Locate the cell with the specified text and output its [X, Y] center coordinate. 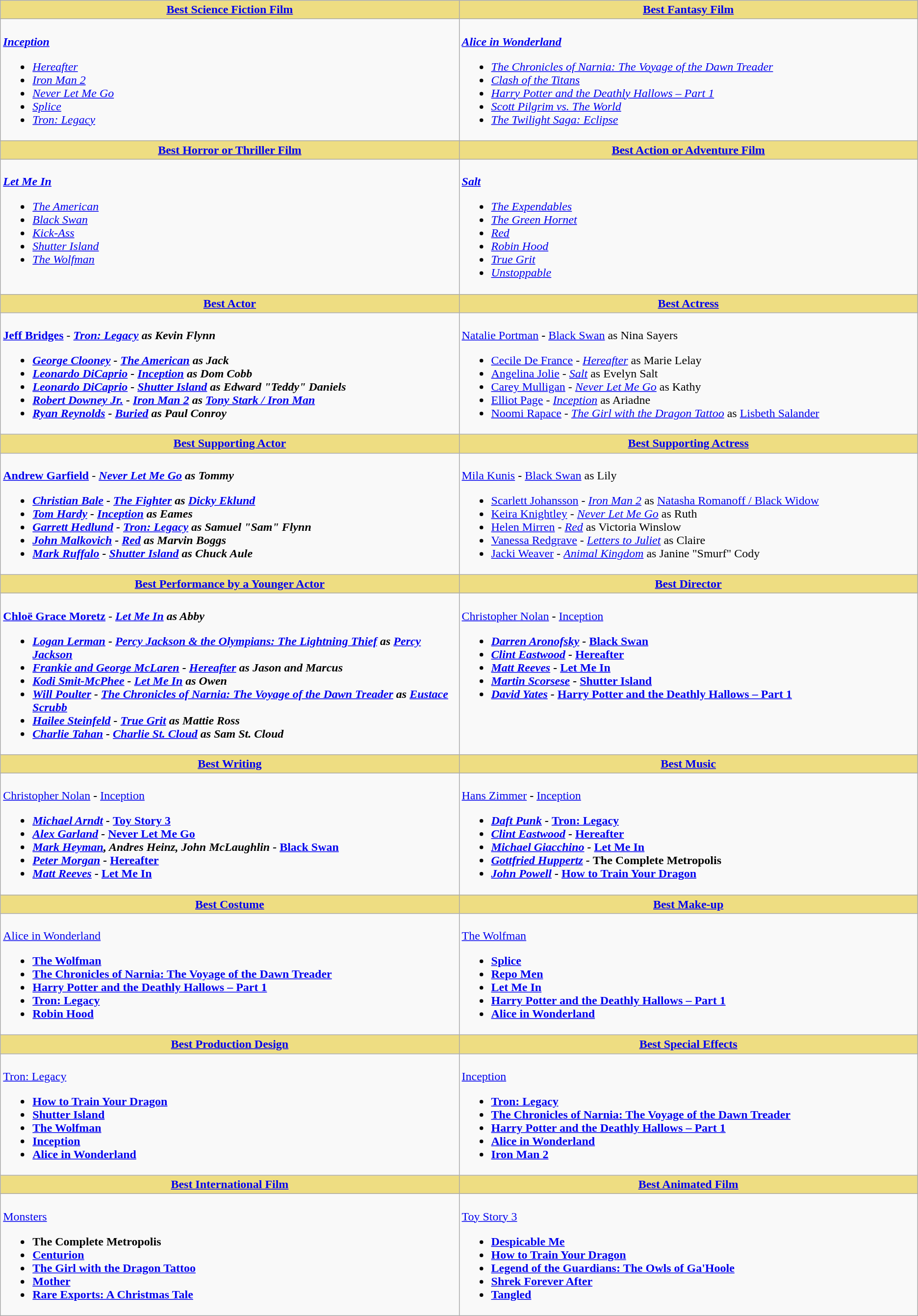
Tron: LegacyHow to Train Your DragonShutter IslandThe WolfmanInceptionAlice in Wonderland [229, 1115]
SaltThe ExpendablesThe Green HornetRedRobin HoodTrue GritUnstoppable [688, 226]
Best Music [688, 764]
Best Action or Adventure Film [688, 150]
Best Supporting Actor [229, 444]
Best Supporting Actress [688, 444]
Best Costume [229, 904]
Best Horror or Thriller Film [229, 150]
Toy Story 3Despicable MeHow to Train Your DragonLegend of the Guardians: The Owls of Ga'HooleShrek Forever AfterTangled [688, 1255]
Best Performance by a Younger Actor [229, 584]
Best Science Fiction Film [229, 10]
Best Writing [229, 764]
Best Animated Film [688, 1185]
The WolfmanSpliceRepo MenLet Me InHarry Potter and the Deathly Hallows – Part 1Alice in Wonderland [688, 974]
Best Fantasy Film [688, 10]
Best Actor [229, 303]
InceptionHereafterIron Man 2Never Let Me GoSpliceTron: Legacy [229, 80]
Best Make-up [688, 904]
MonstersThe Complete MetropolisCenturionThe Girl with the Dragon TattooMotherRare Exports: A Christmas Tale [229, 1255]
Best Director [688, 584]
Best Actress [688, 303]
Let Me InThe AmericanBlack SwanKick-AssShutter IslandThe Wolfman [229, 226]
Best International Film [229, 1185]
Best Special Effects [688, 1044]
Best Production Design [229, 1044]
